Search for the cell housing the specified text and yield its (X, Y) center coordinate. 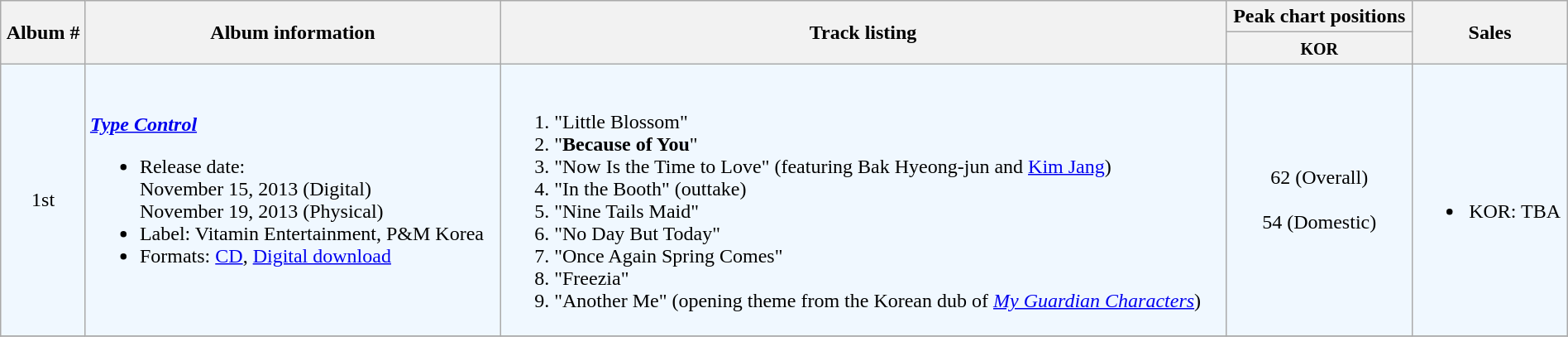
KOR (1318, 48)
KOR: TBA (1490, 200)
62 (Overall)54 (Domestic) (1318, 200)
Album information (293, 32)
Sales (1490, 32)
1st (43, 200)
Type ControlRelease date:November 15, 2013 (Digital)November 19, 2013 (Physical)Label: Vitamin Entertainment, P&M KoreaFormats: CD, Digital download (293, 200)
Album # (43, 32)
Track listing (863, 32)
Peak chart positions (1318, 17)
